Capture the cell that displays the provided text and extract its (X, Y) central coordinate. 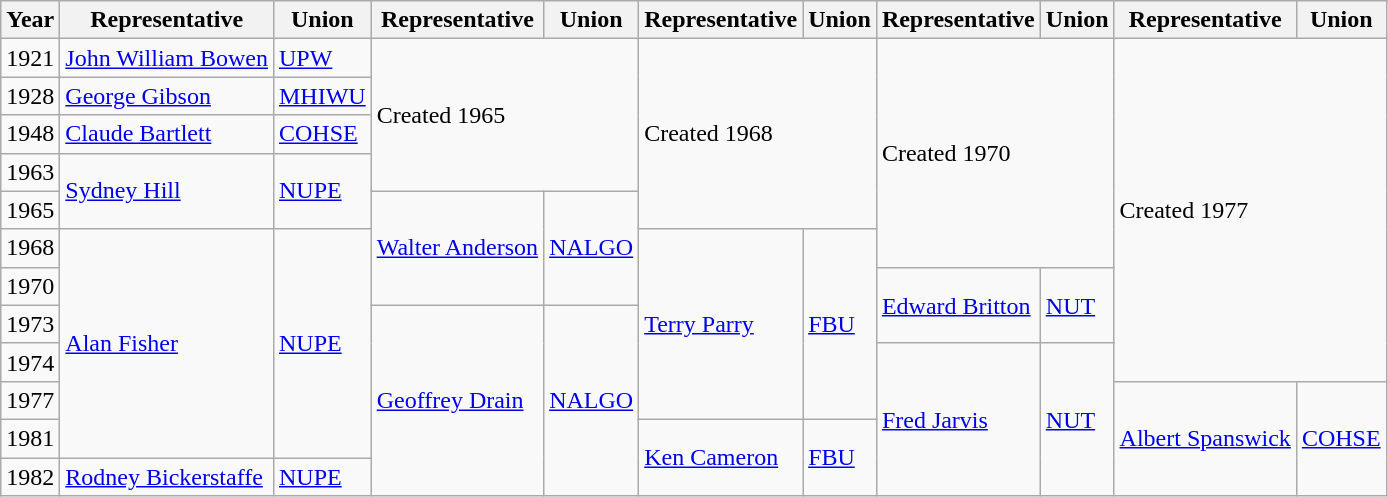
1921 (30, 58)
Geoffrey Drain (457, 400)
John William Bowen (167, 58)
1970 (30, 286)
1977 (30, 400)
1965 (30, 210)
1982 (30, 477)
1973 (30, 324)
Fred Jarvis (958, 419)
1928 (30, 96)
1963 (30, 172)
Year (30, 20)
Sydney Hill (167, 191)
Albert Spanswick (1205, 438)
1981 (30, 438)
1968 (30, 248)
1974 (30, 362)
Edward Britton (958, 305)
Created 1968 (758, 134)
Claude Bartlett (167, 134)
Created 1965 (504, 115)
George Gibson (167, 96)
Walter Anderson (457, 248)
Created 1977 (1250, 210)
UPW (322, 58)
Alan Fisher (167, 343)
1948 (30, 134)
MHIWU (322, 96)
Ken Cameron (721, 457)
Created 1970 (995, 153)
Terry Parry (721, 324)
Rodney Bickerstaffe (167, 477)
